Find where the given text appears and provide that cell's center as (x, y) coordinate. 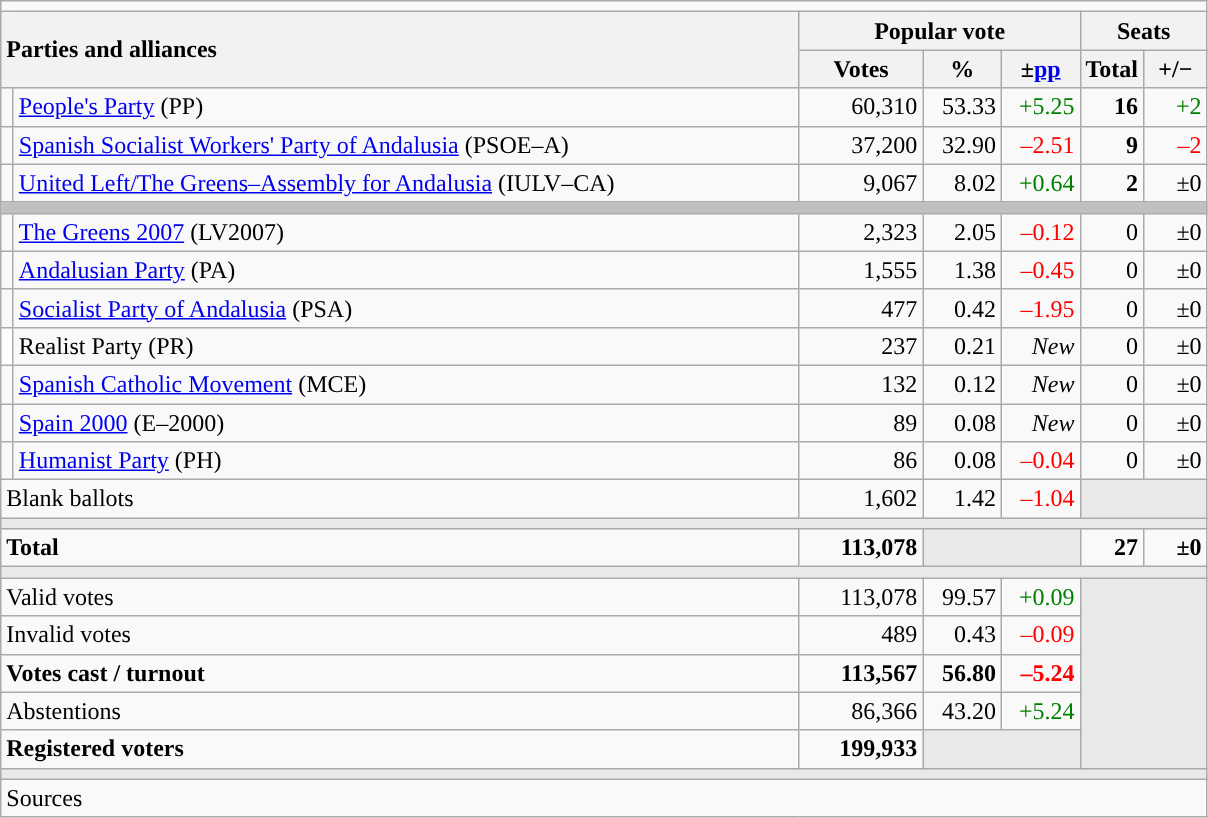
Votes (861, 69)
89 (861, 423)
113,567 (861, 673)
1.38 (962, 270)
43.20 (962, 711)
–1.95 (1040, 308)
2 (1112, 183)
% (962, 69)
Abstentions (400, 711)
53.33 (962, 107)
+2 (1176, 107)
477 (861, 308)
60,310 (861, 107)
–1.04 (1040, 499)
Votes cast / turnout (400, 673)
Popular vote (940, 31)
+0.09 (1040, 597)
37,200 (861, 145)
–0.09 (1040, 635)
+/− (1176, 69)
Spanish Catholic Movement (MCE) (406, 384)
Blank ballots (400, 499)
The Greens 2007 (LV2007) (406, 232)
489 (861, 635)
0.42 (962, 308)
132 (861, 384)
2,323 (861, 232)
99.57 (962, 597)
16 (1112, 107)
Humanist Party (PH) (406, 461)
9,067 (861, 183)
Spain 2000 (E–2000) (406, 423)
+0.64 (1040, 183)
Spanish Socialist Workers' Party of Andalusia (PSOE–A) (406, 145)
±pp (1040, 69)
27 (1112, 548)
1.42 (962, 499)
–2 (1176, 145)
0.43 (962, 635)
–0.45 (1040, 270)
Socialist Party of Andalusia (PSA) (406, 308)
Andalusian Party (PA) (406, 270)
86 (861, 461)
Registered voters (400, 749)
–0.12 (1040, 232)
237 (861, 346)
2.05 (962, 232)
0.21 (962, 346)
–5.24 (1040, 673)
–2.51 (1040, 145)
Seats (1144, 31)
9 (1112, 145)
–0.04 (1040, 461)
Realist Party (PR) (406, 346)
86,366 (861, 711)
People's Party (PP) (406, 107)
Parties and alliances (400, 50)
Sources (604, 798)
United Left/The Greens–Assembly for Andalusia (IULV–CA) (406, 183)
+5.24 (1040, 711)
0.12 (962, 384)
Valid votes (400, 597)
Invalid votes (400, 635)
56.80 (962, 673)
199,933 (861, 749)
+5.25 (1040, 107)
1,602 (861, 499)
32.90 (962, 145)
1,555 (861, 270)
8.02 (962, 183)
